For the text-containing cell, return its midpoint in [X, Y] coordinate format. 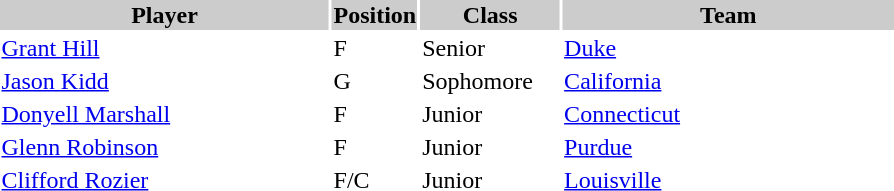
Sophomore [490, 81]
Purdue [728, 147]
Glenn Robinson [164, 147]
Team [728, 15]
Senior [490, 48]
Donyell Marshall [164, 114]
Grant Hill [164, 48]
Connecticut [728, 114]
Position [375, 15]
Duke [728, 48]
Class [490, 15]
G [375, 81]
Jason Kidd [164, 81]
Player [164, 15]
California [728, 81]
